Output the [x, y] coordinate of the center of the cell containing the given text.  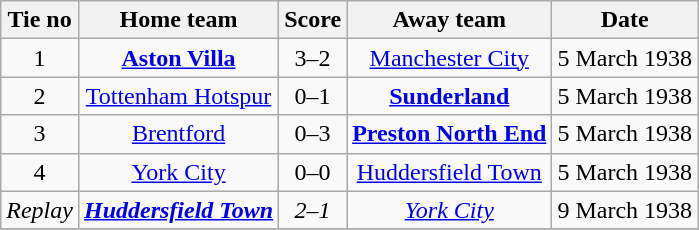
Brentford [178, 134]
Date [625, 20]
3–2 [313, 58]
Aston Villa [178, 58]
Score [313, 20]
2–1 [313, 210]
9 March 1938 [625, 210]
Tie no [40, 20]
Tottenham Hotspur [178, 96]
Away team [450, 20]
0–0 [313, 172]
Preston North End [450, 134]
3 [40, 134]
Manchester City [450, 58]
2 [40, 96]
4 [40, 172]
0–1 [313, 96]
Replay [40, 210]
Home team [178, 20]
0–3 [313, 134]
Sunderland [450, 96]
1 [40, 58]
